Scan for the cell matching the given text and deliver its (X, Y) coordinate at center. 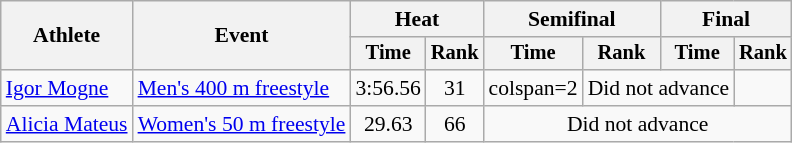
Event (242, 36)
Igor Mogne (67, 88)
Men's 400 m freestyle (242, 88)
Athlete (67, 36)
31 (455, 88)
Semifinal (572, 19)
Final (726, 19)
colspan=2 (534, 88)
66 (455, 124)
Women's 50 m freestyle (242, 124)
Heat (416, 19)
3:56.56 (388, 88)
Alicia Mateus (67, 124)
29.63 (388, 124)
